Capture the cell that displays the provided text and extract its (x, y) central coordinate. 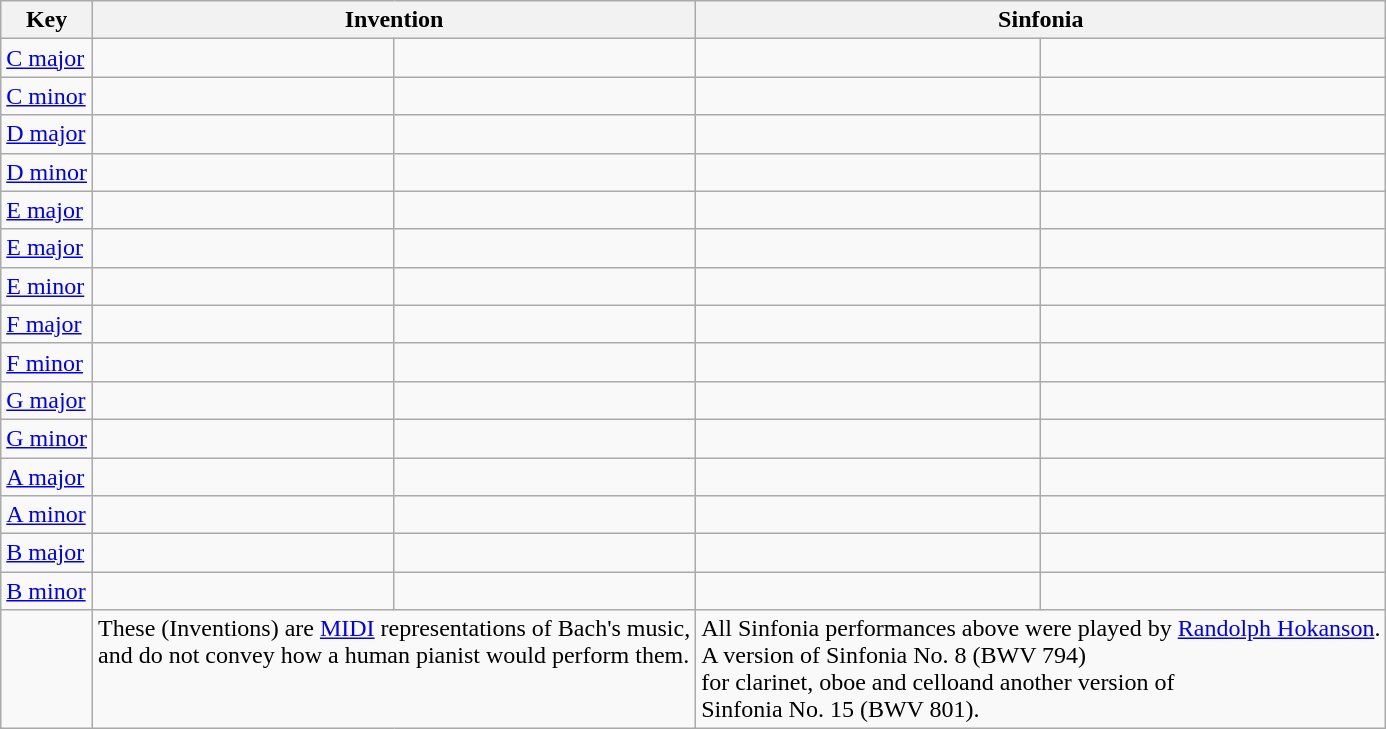
These (Inventions) are MIDI representations of Bach's music,and do not convey how a human pianist would perform them. (394, 670)
E minor (47, 286)
A minor (47, 515)
Invention (394, 20)
Key (47, 20)
C major (47, 58)
Sinfonia (1041, 20)
D major (47, 134)
B major (47, 553)
F minor (47, 362)
B minor (47, 591)
D minor (47, 172)
G major (47, 400)
G minor (47, 438)
C minor (47, 96)
F major (47, 324)
A major (47, 477)
